Output the (X, Y) coordinate of the center of the cell containing the given text.  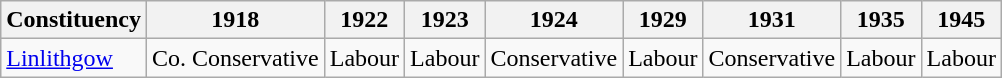
1922 (364, 20)
1931 (772, 20)
Co. Conservative (235, 58)
1924 (554, 20)
1929 (663, 20)
1935 (881, 20)
1918 (235, 20)
1945 (961, 20)
1923 (445, 20)
Constituency (74, 20)
Linlithgow (74, 58)
